Return the (X, Y) coordinate for the center point of the cell that contains the specified text.  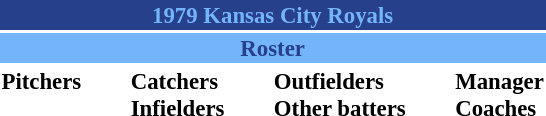
Roster (272, 48)
1979 Kansas City Royals (272, 15)
